Return [x, y] of the center of cell containing provided text 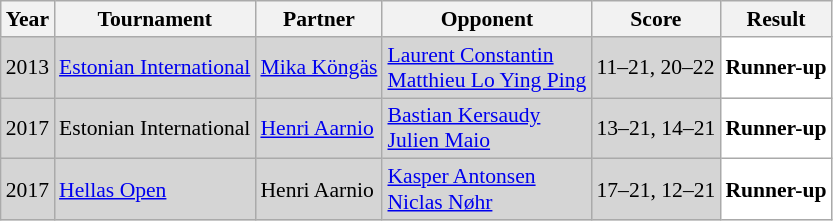
Score [656, 19]
11–21, 20–22 [656, 68]
13–21, 14–21 [656, 128]
Kasper Antonsen Niclas Nøhr [486, 190]
Hellas Open [154, 190]
Laurent Constantin Matthieu Lo Ying Ping [486, 68]
Result [776, 19]
2013 [28, 68]
Partner [318, 19]
Mika Köngäs [318, 68]
Opponent [486, 19]
Tournament [154, 19]
17–21, 12–21 [656, 190]
Bastian Kersaudy Julien Maio [486, 128]
Year [28, 19]
